Find where the given text appears and provide that cell's center as (X, Y) coordinate. 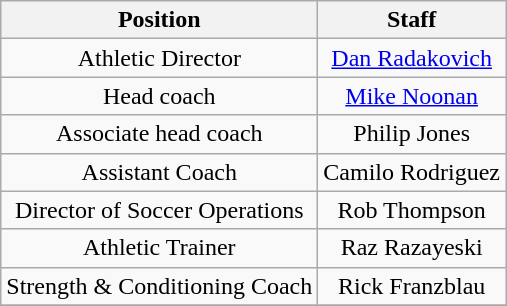
Athletic Trainer (160, 248)
Associate head coach (160, 134)
Director of Soccer Operations (160, 210)
Mike Noonan (412, 96)
Athletic Director (160, 58)
Rob Thompson (412, 210)
Position (160, 20)
Strength & Conditioning Coach (160, 286)
Philip Jones (412, 134)
Raz Razayeski (412, 248)
Assistant Coach (160, 172)
Head coach (160, 96)
Staff (412, 20)
Camilo Rodriguez (412, 172)
Dan Radakovich (412, 58)
Rick Franzblau (412, 286)
